For the text-containing cell, return its midpoint in [X, Y] coordinate format. 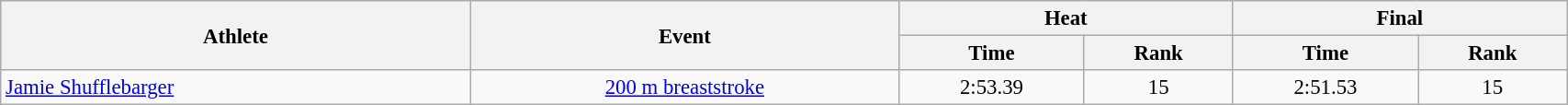
2:53.39 [992, 87]
Athlete [235, 35]
Heat [1066, 18]
2:51.53 [1325, 87]
Event [684, 35]
Final [1400, 18]
Jamie Shufflebarger [235, 87]
200 m breaststroke [684, 87]
